Find where the given text appears and provide that cell's center as (x, y) coordinate. 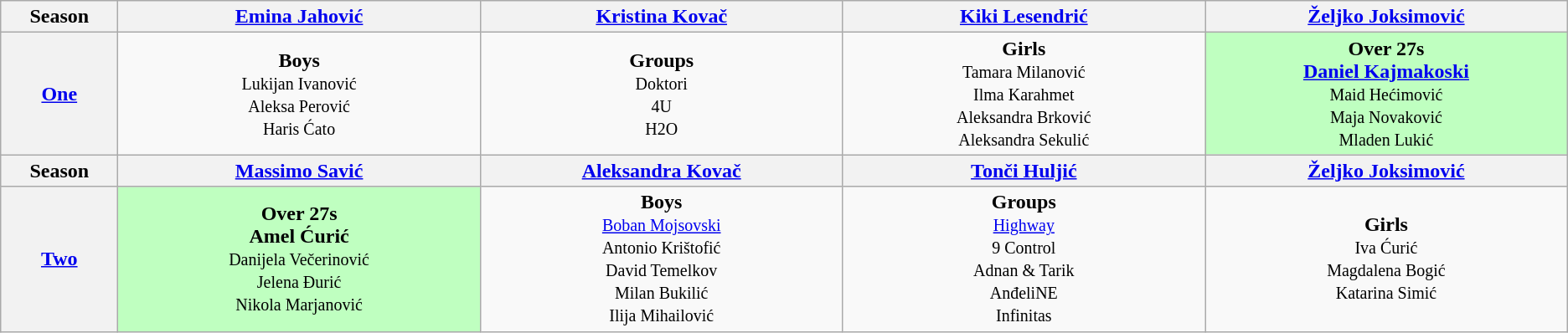
Massimo Savić (300, 171)
One (59, 94)
Over 27s Amel ĆurićDanijela VečerinovićJelena ĐurićNikola Marjanović (300, 259)
Two (59, 259)
Tonči Huljić (1024, 171)
Boys Lukijan IvanovićAleksa PerovićHaris Ćato (300, 94)
Groups Doktori4UH2O (662, 94)
Groups Highway9 ControlAdnan & TarikAnđeliNEInfinitas (1024, 259)
Kiki Lesendrić (1024, 17)
Girls Tamara MilanovićIlma KarahmetAleksandra BrkovićAleksandra Sekulić (1024, 94)
Boys Boban MojsovskiAntonio KrištofićDavid TemelkovMilan BukilićIlija Mihailović (662, 259)
Emina Jahović (300, 17)
Kristina Kovač (662, 17)
Aleksandra Kovač (662, 171)
Over 27s Daniel KajmakoskiMaid HećimovićMaja NovakovićMladen Lukić (1387, 94)
Girls Iva ĆurićMagdalena BogićKatarina Simić (1387, 259)
